Locate the cell with the specified text and output its [X, Y] center coordinate. 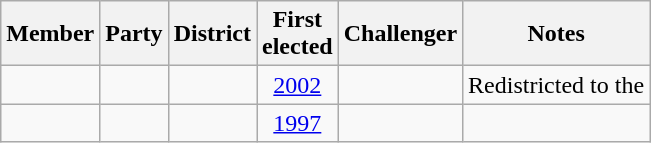
1997 [297, 123]
Firstelected [297, 34]
District [212, 34]
2002 [297, 85]
Notes [556, 34]
Redistricted to the [556, 85]
Party [134, 34]
Member [50, 34]
Challenger [400, 34]
